For the text-containing cell, return its midpoint in [x, y] coordinate format. 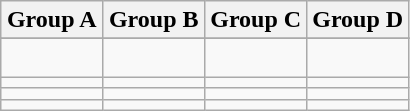
Group A [52, 20]
Group B [154, 20]
Group C [256, 20]
Group D [358, 20]
